Search for the cell housing the specified text and yield its [X, Y] center coordinate. 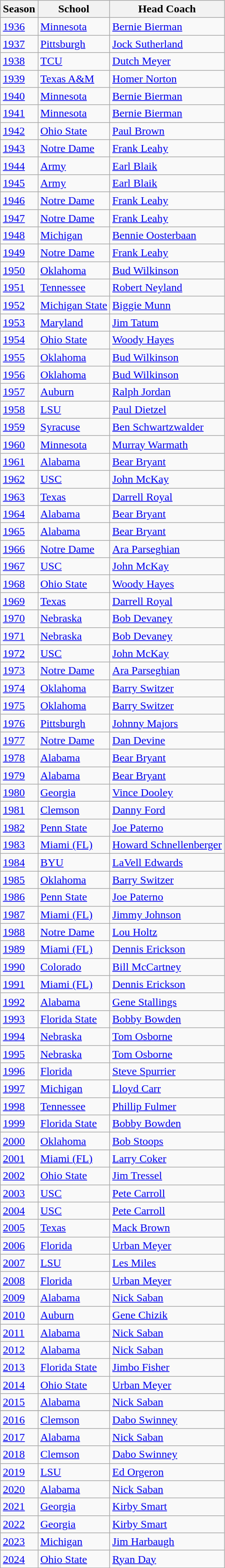
1977 [19, 740]
1956 [19, 375]
Johnny Majors [167, 723]
Gene Chizik [167, 1315]
1989 [19, 949]
Les Miles [167, 1263]
2015 [19, 1402]
Homer Norton [167, 79]
Ben Schwartzwalder [167, 427]
2014 [19, 1385]
Paul Brown [167, 131]
2000 [19, 1141]
1980 [19, 793]
1960 [19, 444]
LaVell Edwards [167, 862]
1948 [19, 236]
Bill McCartney [167, 967]
1979 [19, 776]
Syracuse [73, 427]
2004 [19, 1211]
1943 [19, 148]
2008 [19, 1280]
1952 [19, 305]
1942 [19, 131]
Danny Ford [167, 810]
2012 [19, 1350]
1999 [19, 1124]
1973 [19, 671]
Mack Brown [167, 1228]
Bob Stoops [167, 1141]
1961 [19, 462]
1991 [19, 984]
Gene Stallings [167, 1002]
2011 [19, 1333]
Larry Coker [167, 1158]
1950 [19, 270]
1971 [19, 636]
1990 [19, 967]
Bennie Oosterbaan [167, 236]
1963 [19, 496]
2005 [19, 1228]
2007 [19, 1263]
1972 [19, 653]
1981 [19, 810]
1953 [19, 323]
1968 [19, 584]
1959 [19, 427]
Dutch Meyer [167, 61]
Lloyd Carr [167, 1089]
1944 [19, 166]
2020 [19, 1489]
Robert Neyland [167, 288]
Biggie Munn [167, 305]
1949 [19, 253]
1970 [19, 619]
Season [19, 9]
Texas A&M [73, 79]
1940 [19, 96]
Jimmy Johnson [167, 915]
2001 [19, 1158]
Colorado [73, 967]
Steve Spurrier [167, 1072]
Ryan Day [167, 1559]
Lou Holtz [167, 932]
1965 [19, 532]
1939 [19, 79]
1978 [19, 758]
1962 [19, 479]
TCU [73, 61]
2024 [19, 1559]
1967 [19, 566]
BYU [73, 862]
1951 [19, 288]
1986 [19, 897]
2010 [19, 1315]
2009 [19, 1298]
Head Coach [167, 9]
1987 [19, 915]
2006 [19, 1245]
2018 [19, 1455]
2019 [19, 1472]
Jim Tatum [167, 323]
2023 [19, 1541]
1983 [19, 845]
1938 [19, 61]
1994 [19, 1036]
1937 [19, 44]
1958 [19, 410]
School [73, 9]
1993 [19, 1019]
1954 [19, 340]
Jock Sutherland [167, 44]
Jimbo Fisher [167, 1368]
1976 [19, 723]
1985 [19, 880]
1946 [19, 200]
Phillip Fulmer [167, 1106]
2002 [19, 1176]
Dan Devine [167, 740]
Howard Schnellenberger [167, 845]
1964 [19, 514]
1969 [19, 601]
1988 [19, 932]
1955 [19, 357]
Maryland [73, 323]
2003 [19, 1193]
1945 [19, 183]
1995 [19, 1054]
Michigan State [73, 305]
Murray Warmath [167, 444]
1998 [19, 1106]
Jim Tressel [167, 1176]
1997 [19, 1089]
1936 [19, 27]
Ralph Jordan [167, 392]
Ed Orgeron [167, 1472]
1992 [19, 1002]
2017 [19, 1437]
2021 [19, 1507]
1982 [19, 828]
1966 [19, 549]
1947 [19, 218]
2013 [19, 1368]
1984 [19, 862]
1975 [19, 706]
Vince Dooley [167, 793]
1957 [19, 392]
1974 [19, 688]
2022 [19, 1524]
Paul Dietzel [167, 410]
1996 [19, 1072]
Jim Harbaugh [167, 1541]
2016 [19, 1420]
1941 [19, 113]
